Capture the cell that displays the provided text and extract its (X, Y) central coordinate. 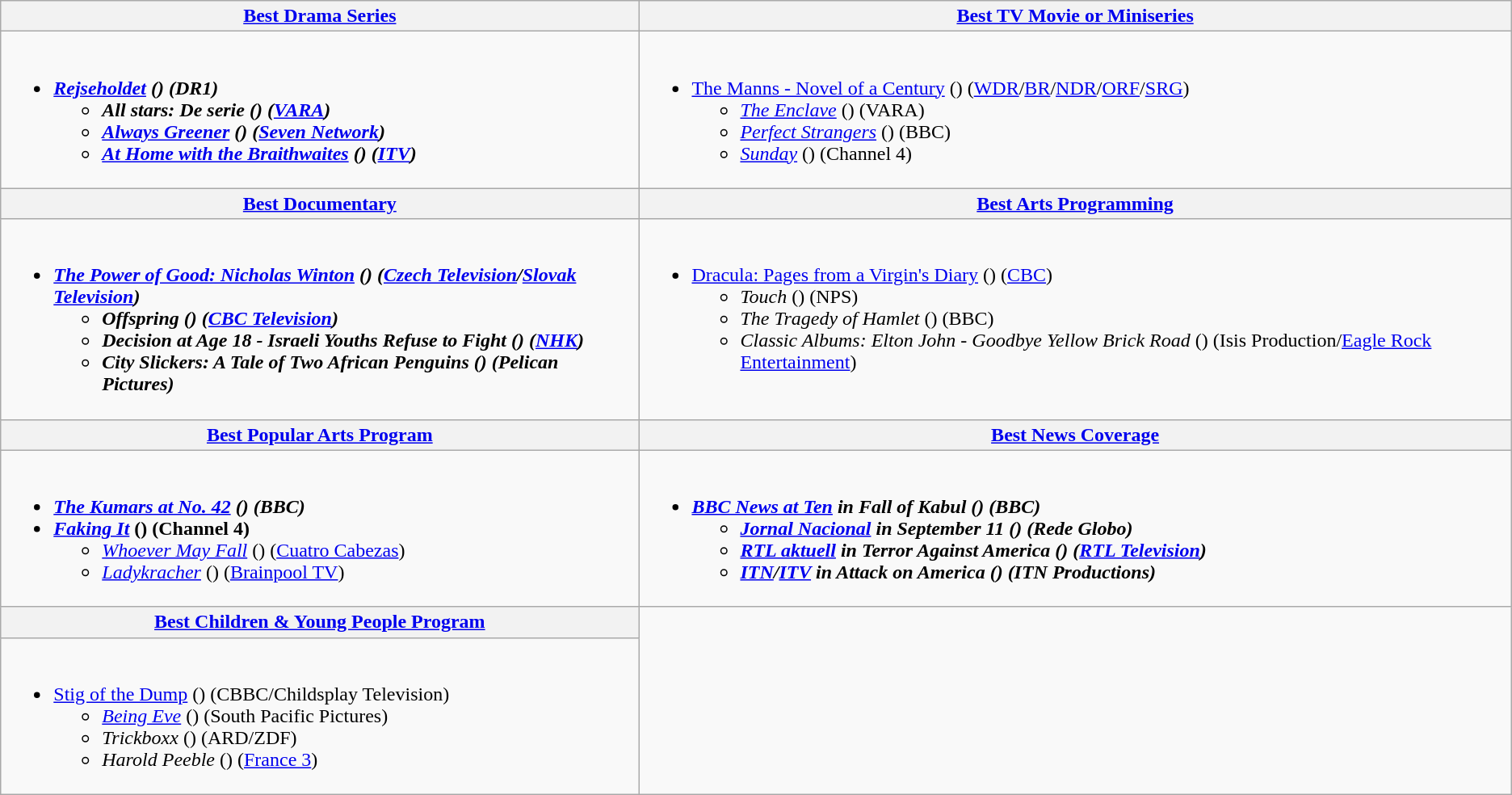
Rejseholdet () (DR1)All stars: De serie () (VARA)Always Greener () (Seven Network)At Home with the Braithwaites () (ITV) (320, 110)
Best Arts Programming (1075, 204)
Best Drama Series (320, 16)
Best TV Movie or Miniseries (1075, 16)
Best Popular Arts Program (320, 435)
Best News Coverage (1075, 435)
Best Documentary (320, 204)
The Manns - Novel of a Century () (WDR/BR/NDR/ORF/SRG)The Enclave () (VARA)Perfect Strangers () (BBC)Sunday () (Channel 4) (1075, 110)
The Kumars at No. 42 () (BBC)Faking It () (Channel 4)Whoever May Fall () (Cuatro Cabezas)Ladykracher () (Brainpool TV) (320, 528)
Best Children & Young People Program (320, 622)
Stig of the Dump () (CBBC/Childsplay Television)Being Eve () (South Pacific Pictures)Trickboxx () (ARD/ZDF)Harold Peeble () (France 3) (320, 716)
